From the cell containing the given text, extract its center point as [X, Y] coordinate. 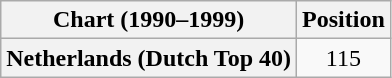
Position [344, 20]
Chart (1990–1999) [149, 20]
Netherlands (Dutch Top 40) [149, 58]
115 [344, 58]
